Detect which cell encompasses the target text, then output its [x, y] center coordinate. 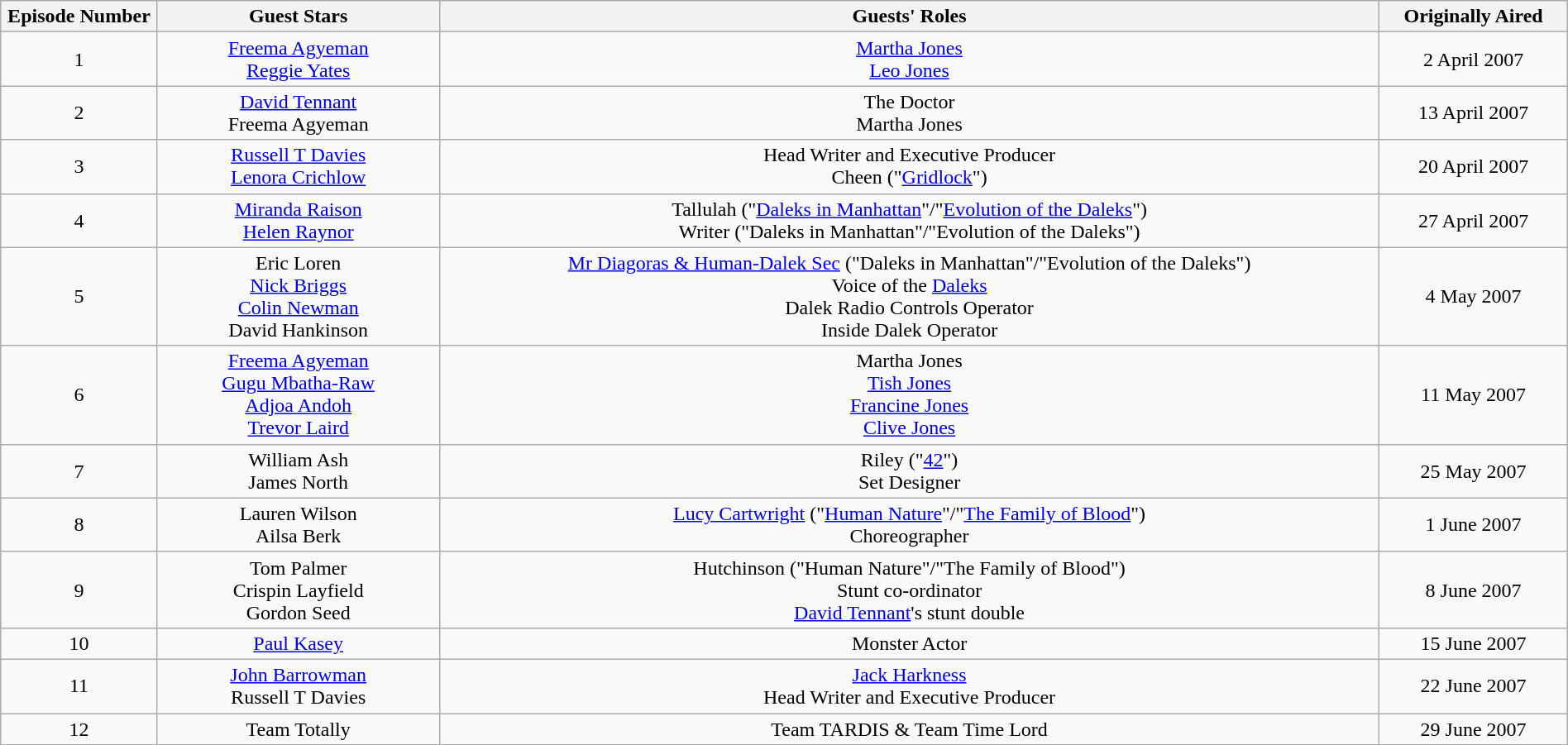
7 [79, 471]
Martha Jones Leo Jones [910, 60]
22 June 2007 [1474, 686]
Lauren Wilson Ailsa Berk [298, 524]
1 [79, 60]
25 May 2007 [1474, 471]
11 [79, 686]
6 [79, 395]
13 April 2007 [1474, 112]
Tallulah ("Daleks in Manhattan"/"Evolution of the Daleks") Writer ("Daleks in Manhattan"/"Evolution of the Daleks") [910, 220]
Head Writer and Executive Producer Cheen ("Gridlock") [910, 167]
1 June 2007 [1474, 524]
Russell T Davies Lenora Crichlow [298, 167]
William Ash James North [298, 471]
Jack Harkness Head Writer and Executive Producer [910, 686]
Guest Stars [298, 17]
4 May 2007 [1474, 296]
Freema Agyeman Gugu Mbatha-Raw Adjoa Andoh Trevor Laird [298, 395]
John Barrowman Russell T Davies [298, 686]
Guests' Roles [910, 17]
5 [79, 296]
4 [79, 220]
Episode Number [79, 17]
Freema Agyeman Reggie Yates [298, 60]
The Doctor Martha Jones [910, 112]
8 [79, 524]
15 June 2007 [1474, 643]
20 April 2007 [1474, 167]
12 [79, 728]
2 April 2007 [1474, 60]
Team Totally [298, 728]
Hutchinson ("Human Nature"/"The Family of Blood") Stunt co-ordinator David Tennant's stunt double [910, 590]
9 [79, 590]
Paul Kasey [298, 643]
27 April 2007 [1474, 220]
2 [79, 112]
8 June 2007 [1474, 590]
Team TARDIS & Team Time Lord [910, 728]
Miranda Raison Helen Raynor [298, 220]
10 [79, 643]
Originally Aired [1474, 17]
Tom Palmer Crispin Layfield Gordon Seed [298, 590]
Eric Loren Nick Briggs Colin Newman David Hankinson [298, 296]
David Tennant Freema Agyeman [298, 112]
11 May 2007 [1474, 395]
3 [79, 167]
Martha Jones Tish Jones Francine Jones Clive Jones [910, 395]
Lucy Cartwright ("Human Nature"/"The Family of Blood") Choreographer [910, 524]
29 June 2007 [1474, 728]
Riley ("42") Set Designer [910, 471]
Monster Actor [910, 643]
